For the text-containing cell, return its midpoint in [x, y] coordinate format. 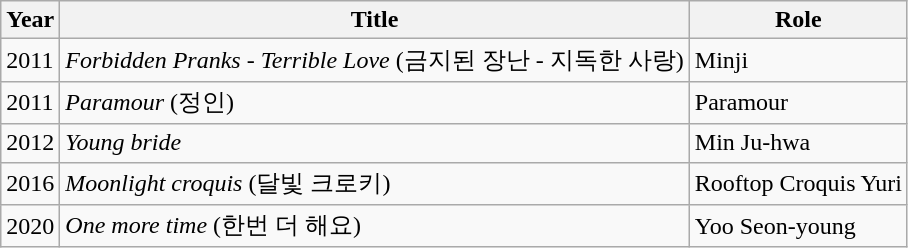
Paramour (정인) [374, 102]
Forbidden Pranks - Terrible Love (금지된 장난 - 지독한 사랑) [374, 60]
2012 [30, 143]
Moonlight croquis (달빛 크로키) [374, 184]
Role [798, 20]
Minji [798, 60]
Young bride [374, 143]
One more time (한번 더 해요) [374, 226]
Title [374, 20]
Rooftop Croquis Yuri [798, 184]
2020 [30, 226]
Yoo Seon-young [798, 226]
2016 [30, 184]
Min Ju-hwa [798, 143]
Year [30, 20]
Paramour [798, 102]
